Extract the [x, y] coordinate from the center of the cell holding the provided text.  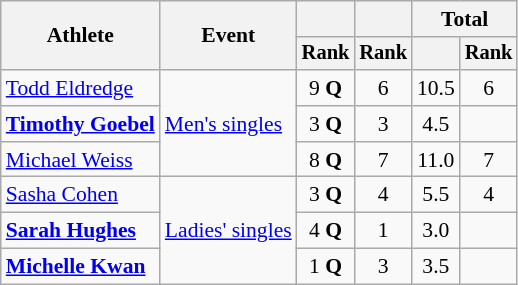
3.5 [436, 267]
Event [228, 36]
Todd Eldredge [80, 88]
Michael Weiss [80, 160]
8 Q [326, 160]
5.5 [436, 195]
3.0 [436, 231]
Timothy Goebel [80, 124]
Ladies' singles [228, 230]
10.5 [436, 88]
1 [383, 231]
Sasha Cohen [80, 195]
Total [464, 19]
Athlete [80, 36]
4 Q [326, 231]
9 Q [326, 88]
11.0 [436, 160]
4.5 [436, 124]
Sarah Hughes [80, 231]
Men's singles [228, 124]
1 Q [326, 267]
Michelle Kwan [80, 267]
